Detect which cell encompasses the target text, then output its [x, y] center coordinate. 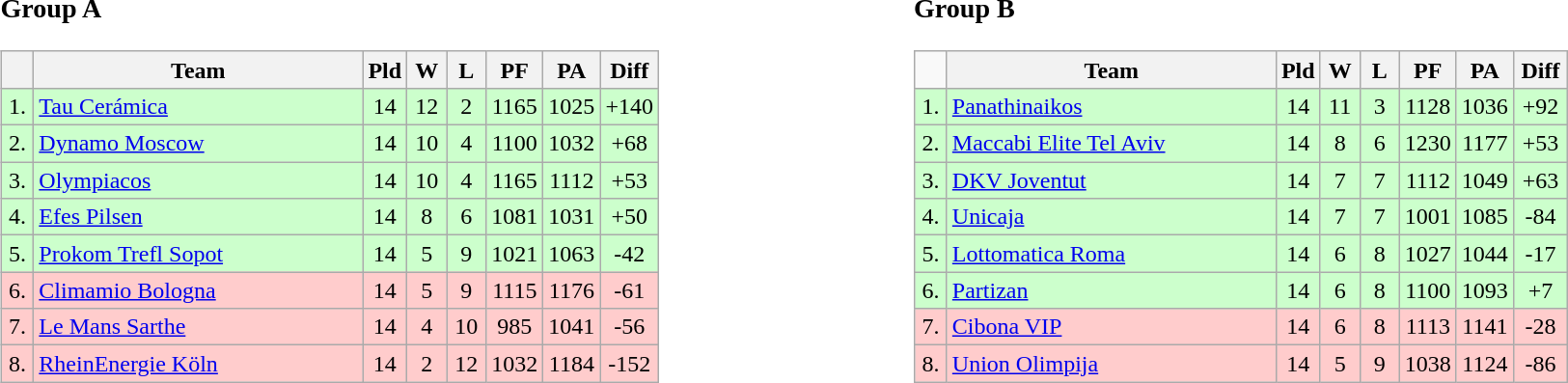
+7 [1540, 290]
1027 [1428, 254]
Cibona VIP [1112, 327]
-28 [1540, 327]
Unicaja [1112, 217]
+50 [629, 217]
DKV Joventut [1112, 180]
Le Mans Sarthe [199, 327]
+140 [629, 106]
1115 [515, 290]
Prokom Trefl Sopot [199, 254]
Climamio Bologna [199, 290]
1124 [1484, 364]
985 [515, 327]
Union Olimpija [1112, 364]
Maccabi Elite Tel Aviv [1112, 144]
Olympiacos [199, 180]
1021 [515, 254]
1176 [571, 290]
1113 [1428, 327]
Partizan [1112, 290]
-61 [629, 290]
Panathinaikos [1112, 106]
Tau Cerámica [199, 106]
3 [1380, 106]
-42 [629, 254]
-17 [1540, 254]
1063 [571, 254]
+68 [629, 144]
1141 [1484, 327]
-152 [629, 364]
Lottomatica Roma [1112, 254]
1128 [1428, 106]
1049 [1484, 180]
1081 [515, 217]
1031 [571, 217]
1038 [1428, 364]
1041 [571, 327]
Efes Pilsen [199, 217]
1036 [1484, 106]
-84 [1540, 217]
11 [1339, 106]
1093 [1484, 290]
Dynamo Moscow [199, 144]
+92 [1540, 106]
1230 [1428, 144]
-56 [629, 327]
1044 [1484, 254]
1025 [571, 106]
1085 [1484, 217]
+63 [1540, 180]
1177 [1484, 144]
1001 [1428, 217]
1184 [571, 364]
RheinEnergie Köln [199, 364]
-86 [1540, 364]
